Capture the cell that displays the provided text and extract its [X, Y] central coordinate. 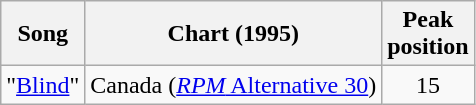
Peakposition [428, 34]
Song [43, 34]
15 [428, 85]
"Blind" [43, 85]
Canada (RPM Alternative 30) [234, 85]
Chart (1995) [234, 34]
